From the cell containing the given text, extract its center point as [x, y] coordinate. 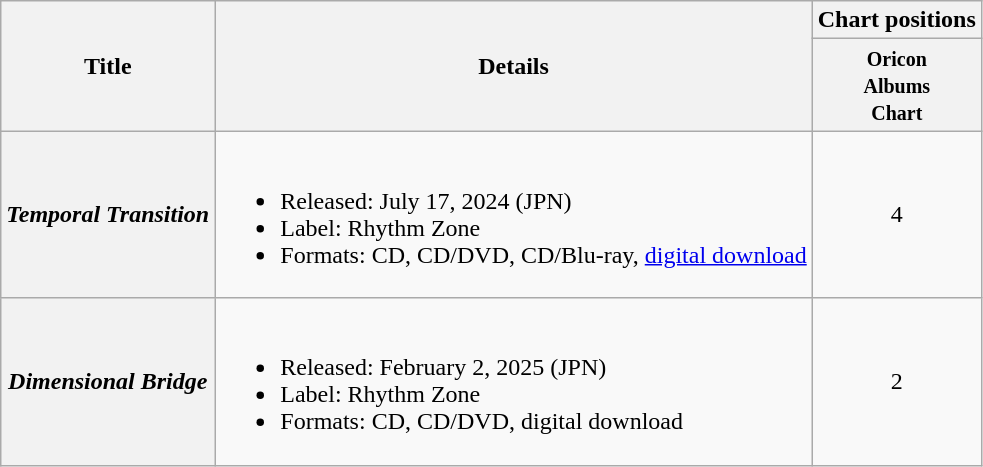
Temporal Transition [108, 214]
Released: February 2, 2025 (JPN)Label: Rhythm ZoneFormats: CD, CD/DVD, digital download [514, 382]
Title [108, 66]
Chart positions [896, 20]
OriconAlbumsChart [896, 85]
4 [896, 214]
Dimensional Bridge [108, 382]
Released: July 17, 2024 (JPN)Label: Rhythm ZoneFormats: CD, CD/DVD, CD/Blu-ray, digital download [514, 214]
2 [896, 382]
Details [514, 66]
